Return [X, Y] of the center of cell containing provided text 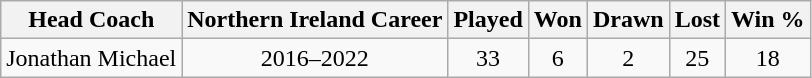
Won [558, 20]
25 [697, 58]
Lost [697, 20]
Jonathan Michael [92, 58]
Northern Ireland Career [315, 20]
Played [488, 20]
Drawn [628, 20]
2016–2022 [315, 58]
6 [558, 58]
18 [768, 58]
33 [488, 58]
2 [628, 58]
Win % [768, 20]
Head Coach [92, 20]
